Extract the (x, y) coordinate from the center of the cell holding the provided text.  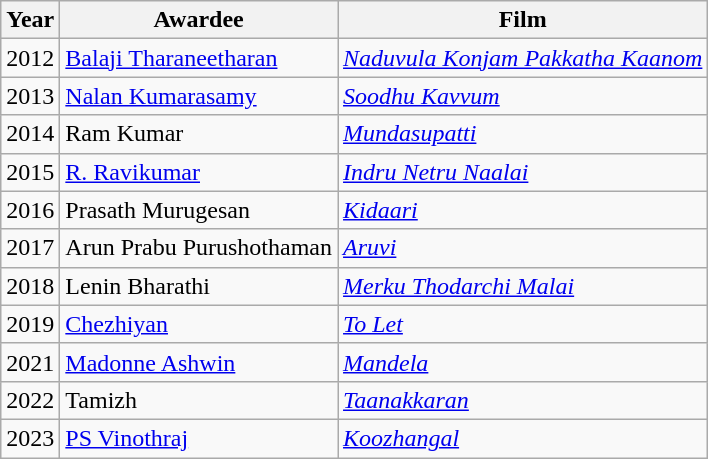
Aruvi (523, 248)
Lenin Bharathi (199, 286)
Indru Netru Naalai (523, 172)
Balaji Tharaneetharan (199, 58)
2022 (30, 400)
2021 (30, 362)
To Let (523, 324)
2013 (30, 96)
Film (523, 20)
Nalan Kumarasamy (199, 96)
2016 (30, 210)
2019 (30, 324)
Madonne Ashwin (199, 362)
Awardee (199, 20)
2015 (30, 172)
Arun Prabu Purushothaman (199, 248)
Naduvula Konjam Pakkatha Kaanom (523, 58)
Koozhangal (523, 438)
Tamizh (199, 400)
2014 (30, 134)
Kidaari (523, 210)
PS Vinothraj (199, 438)
2017 (30, 248)
Year (30, 20)
Prasath Murugesan (199, 210)
2012 (30, 58)
Ram Kumar (199, 134)
Chezhiyan (199, 324)
R. Ravikumar (199, 172)
Mundasupatti (523, 134)
Merku Thodarchi Malai (523, 286)
Taanakkaran (523, 400)
2018 (30, 286)
Soodhu Kavvum (523, 96)
2023 (30, 438)
Mandela (523, 362)
